Find where the given text appears and provide that cell's center as (X, Y) coordinate. 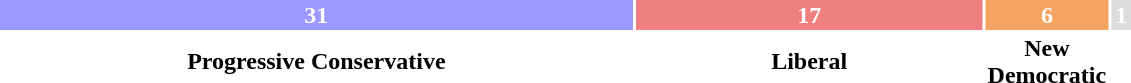
31 (316, 15)
17 (810, 15)
1 (1121, 15)
6 (1047, 15)
